Find where the given text appears and provide that cell's center as [x, y] coordinate. 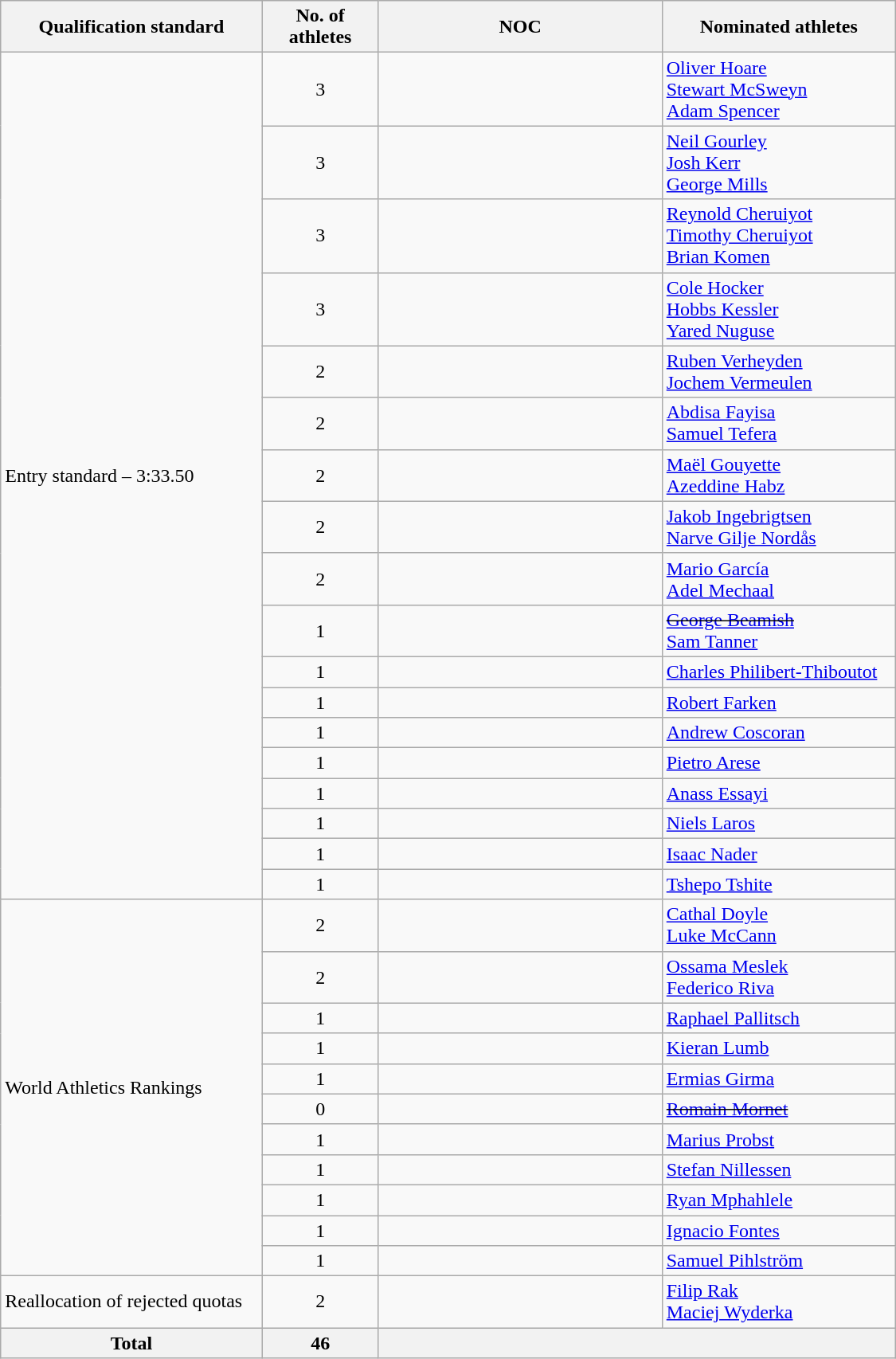
Total [131, 1343]
Qualification standard [131, 27]
No. of athletes [320, 27]
Ryan Mphahlele [779, 1200]
Nominated athletes [779, 27]
0 [320, 1109]
Cole HockerHobbs KesslerYared Nuguse [779, 309]
Jakob IngebrigtsenNarve Gilje Nordås [779, 527]
Reallocation of rejected quotas [131, 1302]
Pietro Arese [779, 763]
Stefan Nillessen [779, 1169]
Isaac Nader [779, 854]
Abdisa FayisaSamuel Tefera [779, 424]
Ossama MeslekFederico Riva [779, 977]
Ermias Girma [779, 1079]
Romain Mornet [779, 1109]
Raphael Pallitsch [779, 1018]
Entry standard – 3:33.50 [131, 476]
Robert Farken [779, 702]
Marius Probst [779, 1139]
Filip RakMaciej Wyderka [779, 1302]
Samuel Pihlström [779, 1261]
Niels Laros [779, 824]
Tshepo Tshite [779, 884]
George BeamishSam Tanner [779, 631]
46 [320, 1343]
Charles Philibert-Thiboutot [779, 672]
Oliver HoareStewart McSweynAdam Spencer [779, 89]
World Athletics Rankings [131, 1088]
Kieran Lumb [779, 1048]
Andrew Coscoran [779, 733]
Cathal DoyleLuke McCann [779, 926]
Neil GourleyJosh KerrGeorge Mills [779, 163]
NOC [520, 27]
Ruben VerheydenJochem Vermeulen [779, 371]
Anass Essayi [779, 793]
Maël GouyetteAzeddine Habz [779, 475]
Mario GarcíaAdel Mechaal [779, 578]
Ignacio Fontes [779, 1231]
Reynold CheruiyotTimothy CheruiyotBrian Komen [779, 236]
